Scan for the cell matching the given text and deliver its (x, y) coordinate at center. 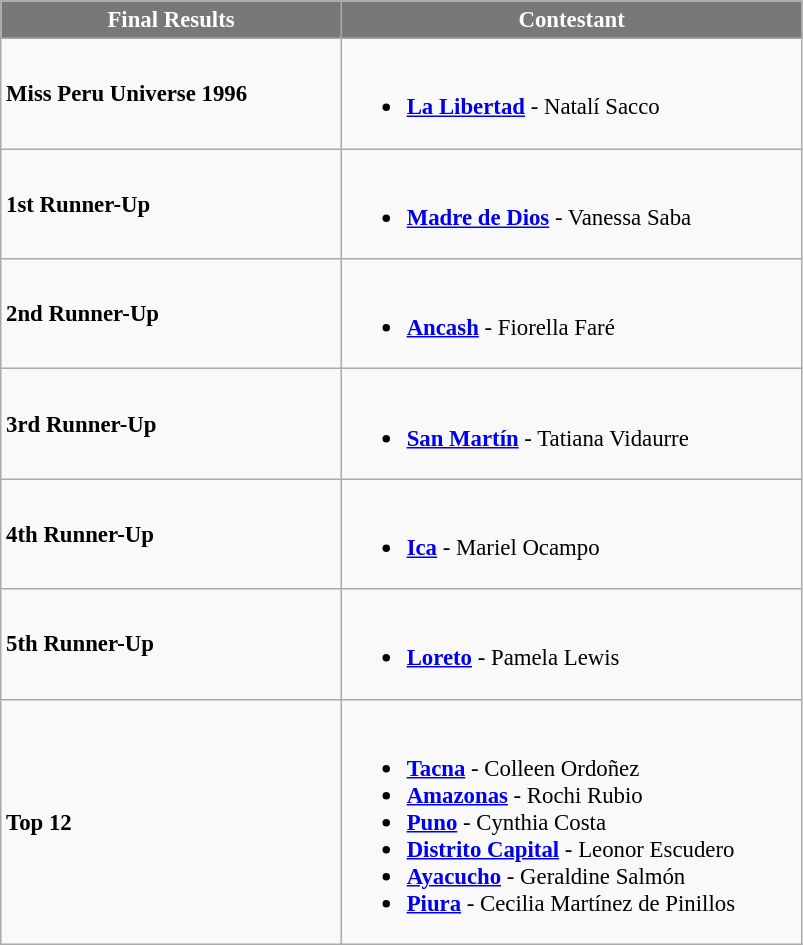
Ancash - Fiorella Faré (572, 314)
La Libertad - Natalí Sacco (572, 94)
2nd Runner-Up (172, 314)
San Martín - Tatiana Vidaurre (572, 424)
5th Runner-Up (172, 644)
Final Results (172, 20)
Miss Peru Universe 1996 (172, 94)
Ica - Mariel Ocampo (572, 534)
Top 12 (172, 822)
Madre de Dios - Vanessa Saba (572, 204)
Loreto - Pamela Lewis (572, 644)
4th Runner-Up (172, 534)
1st Runner-Up (172, 204)
Contestant (572, 20)
3rd Runner-Up (172, 424)
